Find where the given text appears and provide that cell's center as [X, Y] coordinate. 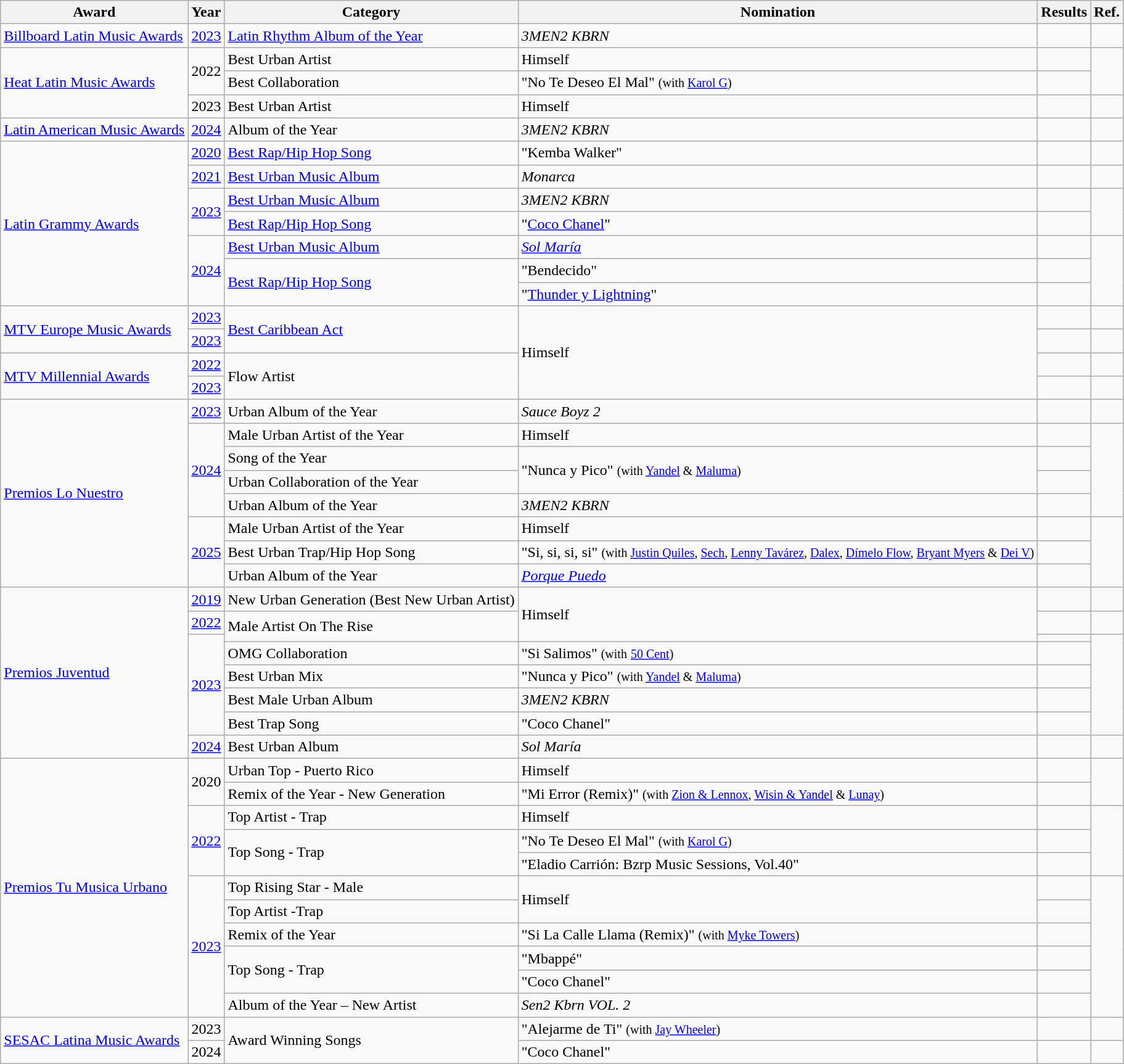
Top Artist - Trap [371, 817]
Top Artist -Trap [371, 911]
Billboard Latin Music Awards [94, 36]
Best Caribbean Act [371, 329]
Premios Juventud [94, 673]
Urban Collaboration of the Year [371, 482]
Best Urban Mix [371, 677]
Album of the Year – New Artist [371, 1005]
Latin Grammy Awards [94, 223]
"Kemba Walker" [778, 153]
MTV Millennial Awards [94, 376]
Best Urban Trap/Hip Hop Song [371, 552]
Latin American Music Awards [94, 130]
Top Rising Star - Male [371, 888]
OMG Collaboration [371, 653]
Remix of the Year - New Generation [371, 794]
2025 [206, 552]
Song of the Year [371, 458]
"Mi Error (Remix)" (with Zion & Lennox, Wisin & Yandel & Lunay) [778, 794]
Ref. [1107, 12]
Premios Tu Musica Urbano [94, 888]
Sen2 Kbrn VOL. 2 [778, 1005]
Heat Latin Music Awards [94, 83]
Sauce Boyz 2 [778, 411]
Remix of the Year [371, 934]
"Si Salimos" (with 50 Cent) [778, 653]
Urban Top - Puerto Rico [371, 770]
Award Winning Songs [371, 1040]
"Si, si, si, si" (with Justin Quiles, Sech, Lenny Tavárez, Dalex, Dímelo Flow, Bryant Myers & Dei V) [778, 552]
SESAC Latina Music Awards [94, 1040]
Category [371, 12]
New Urban Generation (Best New Urban Artist) [371, 599]
2021 [206, 176]
Porque Puedo [778, 575]
MTV Europe Music Awards [94, 329]
2019 [206, 599]
Album of the Year [371, 130]
"Mbappé" [778, 958]
Award [94, 12]
Best Collaboration [371, 83]
Monarca [778, 176]
Results [1064, 12]
Male Artist On The Rise [371, 625]
Best Urban Album [371, 747]
"Alejarme de Ti" (with Jay Wheeler) [778, 1028]
"Thunder y Lightning" [778, 294]
Year [206, 12]
Nomination [778, 12]
Best Male Urban Album [371, 700]
Best Trap Song [371, 724]
Latin Rhythm Album of the Year [371, 36]
"Si La Calle Llama (Remix)" (with Myke Towers) [778, 934]
"Eladio Carrión: Bzrp Music Sessions, Vol.40" [778, 864]
Flow Artist [371, 376]
Premios Lo Nuestro [94, 493]
"Bendecido" [778, 270]
